For the text-containing cell, return its midpoint in [x, y] coordinate format. 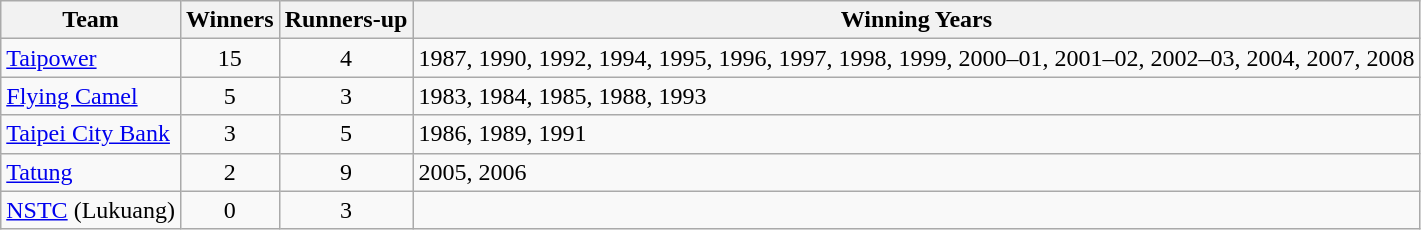
0 [230, 210]
Tatung [91, 172]
2 [230, 172]
NSTC (Lukuang) [91, 210]
Taipower [91, 58]
9 [346, 172]
Winners [230, 20]
1983, 1984, 1985, 1988, 1993 [916, 96]
Winning Years [916, 20]
1986, 1989, 1991 [916, 134]
4 [346, 58]
1987, 1990, 1992, 1994, 1995, 1996, 1997, 1998, 1999, 2000–01, 2001–02, 2002–03, 2004, 2007, 2008 [916, 58]
Runners-up [346, 20]
Flying Camel [91, 96]
Taipei City Bank [91, 134]
2005, 2006 [916, 172]
Team [91, 20]
15 [230, 58]
